Determine the (X, Y) coordinate at the center of the cell enclosing the given text.  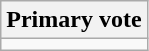
Primary vote (74, 20)
